Determine the (x, y) coordinate at the center of the cell enclosing the given text.  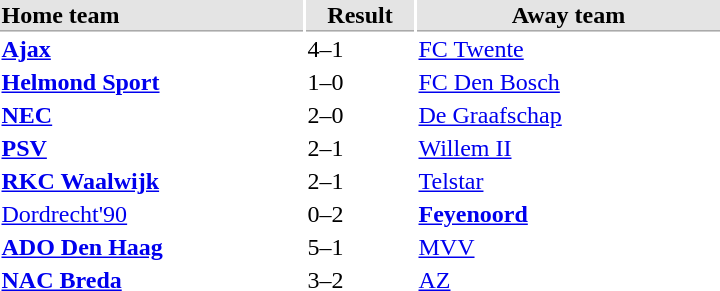
NEC (152, 115)
FC Twente (568, 49)
Feyenoord (568, 215)
1–0 (360, 83)
PSV (152, 149)
Home team (152, 16)
MVV (568, 247)
Result (360, 16)
Dordrecht'90 (152, 215)
2–0 (360, 115)
FC Den Bosch (568, 83)
Willem II (568, 149)
4–1 (360, 49)
Telstar (568, 181)
ADO Den Haag (152, 247)
Helmond Sport (152, 83)
RKC Waalwijk (152, 181)
0–2 (360, 215)
5–1 (360, 247)
Ajax (152, 49)
Away team (568, 16)
De Graafschap (568, 115)
